Provide the [X, Y] coordinate of the cell's center where the given text is located.  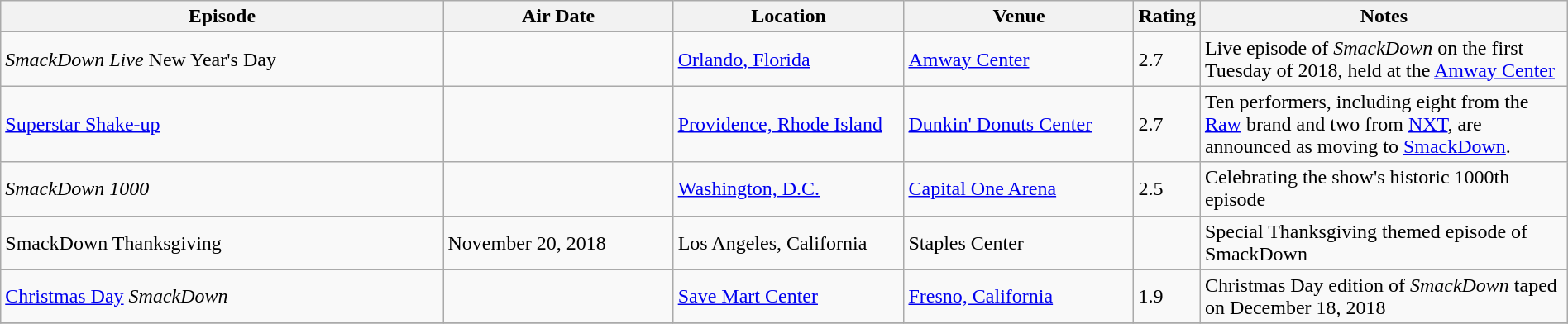
Staples Center [1019, 243]
1.9 [1167, 296]
SmackDown Live New Year's Day [222, 60]
Air Date [558, 17]
Ten performers, including eight from the Raw brand and two from NXT, are announced as moving to SmackDown. [1384, 124]
2.5 [1167, 188]
Amway Center [1019, 60]
Christmas Day SmackDown [222, 296]
Venue [1019, 17]
Notes [1384, 17]
November 20, 2018 [558, 243]
Save Mart Center [789, 296]
Location [789, 17]
Fresno, California [1019, 296]
Rating [1167, 17]
SmackDown 1000 [222, 188]
Washington, D.C. [789, 188]
Christmas Day edition of SmackDown taped on December 18, 2018 [1384, 296]
Live episode of SmackDown on the first Tuesday of 2018, held at the Amway Center [1384, 60]
Episode [222, 17]
Dunkin' Donuts Center [1019, 124]
Orlando, Florida [789, 60]
Superstar Shake-up [222, 124]
Special Thanksgiving themed episode of SmackDown [1384, 243]
SmackDown Thanksgiving [222, 243]
Celebrating the show's historic 1000th episode [1384, 188]
Providence, Rhode Island [789, 124]
Capital One Arena [1019, 188]
Los Angeles, California [789, 243]
